Capture the cell that displays the provided text and extract its (X, Y) central coordinate. 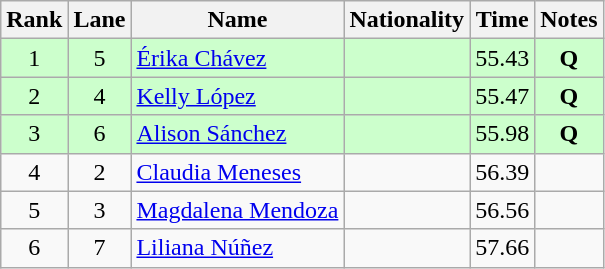
Notes (569, 20)
Alison Sánchez (238, 134)
55.43 (502, 58)
7 (100, 248)
55.98 (502, 134)
Magdalena Mendoza (238, 210)
57.66 (502, 248)
Rank (34, 20)
55.47 (502, 96)
1 (34, 58)
Liliana Núñez (238, 248)
Claudia Meneses (238, 172)
Lane (100, 20)
Nationality (407, 20)
Kelly López (238, 96)
56.39 (502, 172)
56.56 (502, 210)
Name (238, 20)
Érika Chávez (238, 58)
Time (502, 20)
